Find where the given text appears and provide that cell's center as [x, y] coordinate. 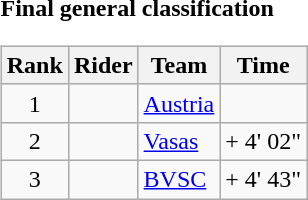
Vasas [179, 141]
+ 4' 43" [264, 179]
Rank [34, 65]
BVSC [179, 179]
3 [34, 179]
Austria [179, 103]
Time [264, 65]
2 [34, 141]
Team [179, 65]
1 [34, 103]
+ 4' 02" [264, 141]
Rider [103, 65]
